Return [X, Y] of the center of cell containing provided text 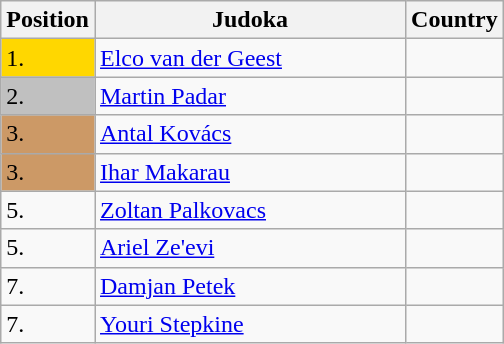
Youri Stepkine [250, 324]
1. [48, 58]
Zoltan Palkovacs [250, 210]
2. [48, 96]
Judoka [250, 20]
Position [48, 20]
Antal Kovács [250, 134]
Ihar Makarau [250, 172]
Damjan Petek [250, 286]
Elco van der Geest [250, 58]
Country [455, 20]
Ariel Ze'evi [250, 248]
Martin Padar [250, 96]
